Scan for the cell matching the given text and deliver its (X, Y) coordinate at center. 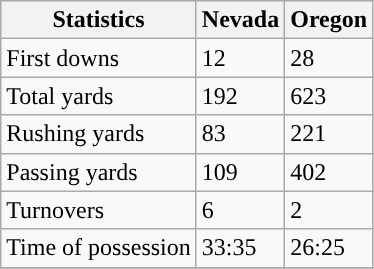
109 (240, 172)
28 (329, 58)
Nevada (240, 20)
2 (329, 210)
Turnovers (99, 210)
83 (240, 134)
402 (329, 172)
221 (329, 134)
Time of possession (99, 248)
192 (240, 96)
Passing yards (99, 172)
33:35 (240, 248)
Total yards (99, 96)
Oregon (329, 20)
623 (329, 96)
Statistics (99, 20)
12 (240, 58)
6 (240, 210)
26:25 (329, 248)
Rushing yards (99, 134)
First downs (99, 58)
